From the cell containing the given text, extract its center point as [x, y] coordinate. 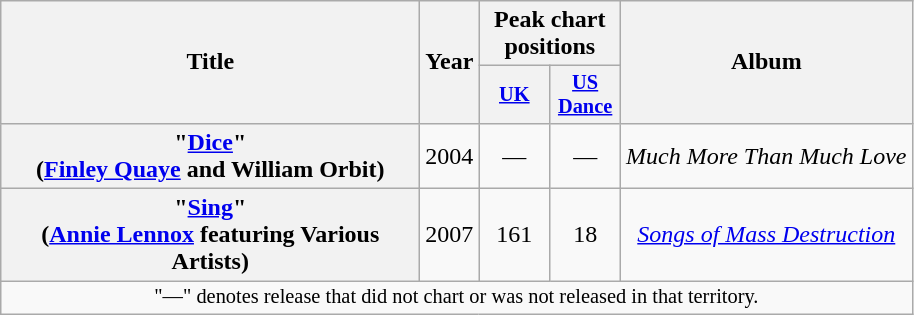
Year [450, 62]
"—" denotes release that did not chart or was not released in that territory. [456, 298]
"Dice"(Finley Quaye and William Orbit) [210, 156]
Peak chart positions [550, 34]
"Sing"(Annie Lennox featuring Various Artists) [210, 235]
18 [586, 235]
Songs of Mass Destruction [766, 235]
UK [514, 95]
Much More Than Much Love [766, 156]
USDance [586, 95]
Album [766, 62]
2007 [450, 235]
2004 [450, 156]
161 [514, 235]
Title [210, 62]
